Return [x, y] of the center of cell containing provided text 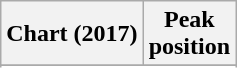
Chart (2017) [72, 34]
Peak position [189, 34]
